Output the [X, Y] coordinate of the center of the cell containing the given text.  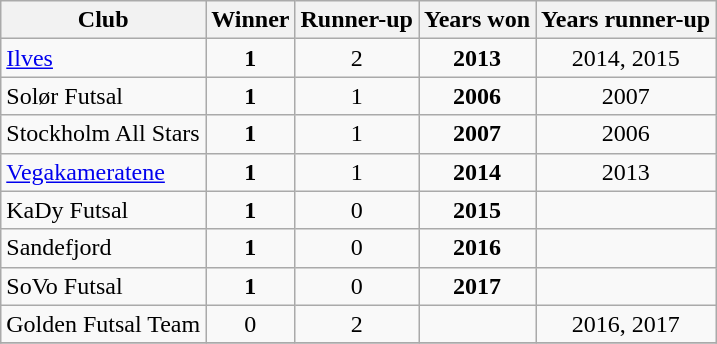
Runner-up [357, 20]
2014 [476, 172]
2015 [476, 210]
2016 [476, 248]
2016, 2017 [626, 324]
Solør Futsal [104, 96]
Club [104, 20]
SoVo Futsal [104, 286]
Sandefjord [104, 248]
Golden Futsal Team [104, 324]
2014, 2015 [626, 58]
Vegakameratene [104, 172]
KaDy Futsal [104, 210]
Winner [250, 20]
Stockholm All Stars [104, 134]
Years runner-up [626, 20]
2017 [476, 286]
Ilves [104, 58]
Years won [476, 20]
